Determine the (x, y) coordinate at the center of the cell enclosing the given text.  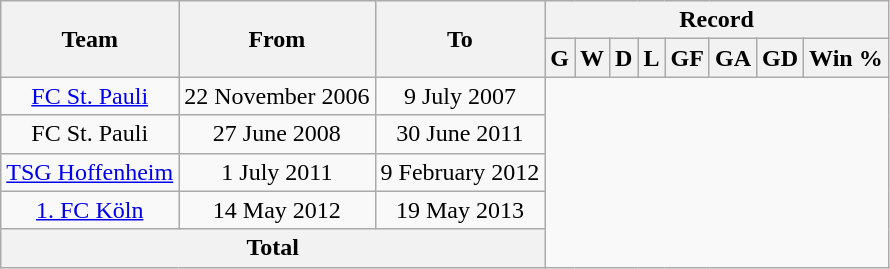
Total (273, 248)
TSG Hoffenheim (90, 172)
1 July 2011 (277, 172)
GA (732, 58)
To (460, 39)
D (624, 58)
Record (716, 20)
27 June 2008 (277, 134)
Win % (846, 58)
22 November 2006 (277, 96)
GF (687, 58)
30 June 2011 (460, 134)
19 May 2013 (460, 210)
9 February 2012 (460, 172)
G (560, 58)
L (652, 58)
1. FC Köln (90, 210)
9 July 2007 (460, 96)
W (592, 58)
Team (90, 39)
From (277, 39)
14 May 2012 (277, 210)
GD (780, 58)
